Return (X, Y) of the center of cell containing provided text 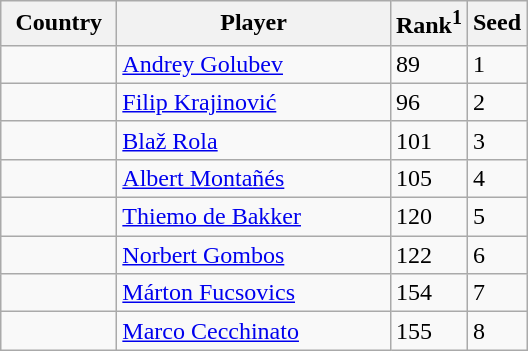
96 (428, 102)
Blaž Rola (254, 140)
3 (496, 140)
Albert Montañés (254, 178)
101 (428, 140)
7 (496, 293)
Filip Krajinović (254, 102)
Seed (496, 24)
Thiemo de Bakker (254, 217)
122 (428, 255)
6 (496, 255)
8 (496, 331)
1 (496, 64)
2 (496, 102)
Andrey Golubev (254, 64)
Márton Fucsovics (254, 293)
89 (428, 64)
120 (428, 217)
105 (428, 178)
Marco Cecchinato (254, 331)
4 (496, 178)
Player (254, 24)
Rank1 (428, 24)
Country (59, 24)
5 (496, 217)
154 (428, 293)
Norbert Gombos (254, 255)
155 (428, 331)
